From the cell containing the given text, extract its center point as (x, y) coordinate. 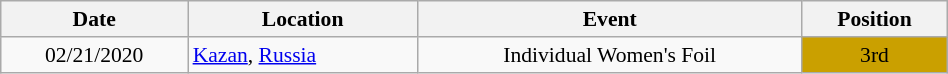
Kazan, Russia (303, 55)
Position (875, 19)
Event (610, 19)
Individual Women's Foil (610, 55)
02/21/2020 (94, 55)
3rd (875, 55)
Location (303, 19)
Date (94, 19)
